From the cell containing the given text, extract its center point as (x, y) coordinate. 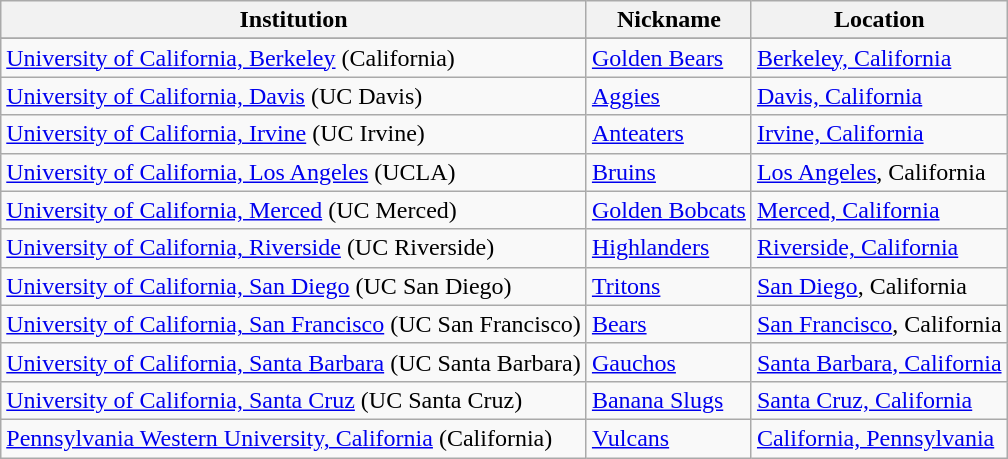
University of California, Riverside (UC Riverside) (294, 248)
Tritons (668, 286)
University of California, Merced (UC Merced) (294, 210)
University of California, San Diego (UC San Diego) (294, 286)
Santa Cruz, California (879, 400)
Bears (668, 324)
University of California, Santa Cruz (UC Santa Cruz) (294, 400)
Vulcans (668, 438)
Pennsylvania Western University, California (California) (294, 438)
Nickname (668, 20)
Golden Bobcats (668, 210)
University of California, Davis (UC Davis) (294, 96)
Anteaters (668, 134)
Gauchos (668, 362)
Location (879, 20)
Golden Bears (668, 58)
Aggies (668, 96)
San Francisco, California (879, 324)
Institution (294, 20)
Riverside, California (879, 248)
University of California, Los Angeles (UCLA) (294, 172)
University of California, Berkeley (California) (294, 58)
Berkeley, California (879, 58)
University of California, Irvine (UC Irvine) (294, 134)
University of California, Santa Barbara (UC Santa Barbara) (294, 362)
California, Pennsylvania (879, 438)
San Diego, California (879, 286)
Bruins (668, 172)
Los Angeles, California (879, 172)
Highlanders (668, 248)
University of California, San Francisco (UC San Francisco) (294, 324)
Davis, California (879, 96)
Merced, California (879, 210)
Irvine, California (879, 134)
Santa Barbara, California (879, 362)
Banana Slugs (668, 400)
